Return (x, y) of the center of cell containing provided text 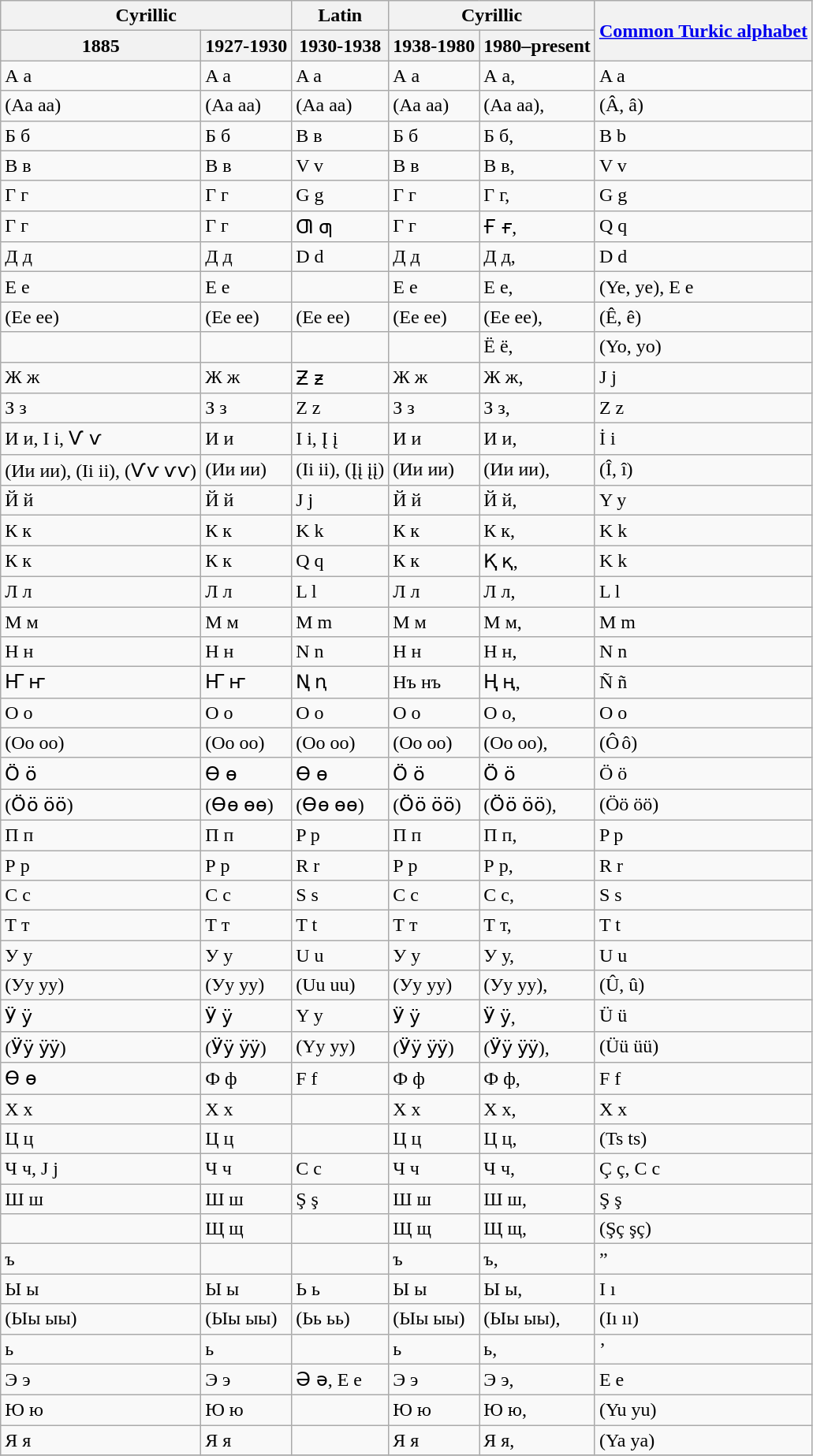
’ (703, 1349)
B b (703, 136)
(Öö öö) (703, 805)
(Ts ts) (703, 1139)
Я я, (538, 1440)
У у, (538, 955)
З з, (538, 408)
C c, (538, 896)
(Uu uu) (341, 985)
(Üü üü) (703, 1047)
(Ii ii), (Įį įį) (341, 470)
И и, (538, 439)
Х х, (538, 1109)
Д д, (538, 257)
(Оо оо), (538, 743)
(Ии ии), (538, 470)
(Ô ô) (703, 743)
Latin (341, 16)
Common Turkic alphabet (703, 31)
Ӱ ӱ, (538, 1016)
1885 (101, 46)
(Şç şç) (703, 1229)
И и, I i, Ѵ ѵ (101, 439)
(Ê, ê) (703, 317)
(Ӧӧ ӧӧ), (538, 805)
Ѳ ѳ (101, 1078)
Ƶ ƶ (341, 378)
Н н, (538, 652)
Э э, (538, 1380)
Ё ё, (538, 347)
X x (703, 1109)
(Ӱӱ ӱӱ), (538, 1047)
(Ye, ye), E e (703, 287)
(Oo oo) (341, 743)
(Û, û) (703, 985)
Ю ю, (538, 1410)
ъ, (538, 1259)
Ң ң, (538, 683)
В в, (538, 166)
(Yy yy) (341, 1047)
O o (703, 713)
Ç ç, C c (703, 1169)
1980–present (538, 46)
(Î, î) (703, 470)
Ə ə, Е е (341, 1380)
I ı (703, 1289)
Ж ж, (538, 378)
Б б, (538, 136)
ь, (538, 1349)
Ƣ ƣ (341, 226)
Г г, (538, 195)
Ꞑ ꞑ (341, 683)
П п, (538, 835)
Ғ ғ, (538, 226)
(Yo, yo) (703, 347)
(Уу уу), (538, 985)
Л л, (538, 591)
Т т, (538, 925)
Й й, (538, 501)
(Aa aa) (341, 106)
Нъ нъ (434, 683)
I i, Į į (341, 439)
Р р, (538, 865)
Ö ö (703, 773)
Е е, (538, 287)
B в (341, 136)
Ь ь (341, 1289)
О о, (538, 713)
Қ қ, (538, 561)
(Ии ии), (Ii ii), (Ѵѵ ѵѵ) (101, 470)
Ü ü (703, 1016)
(Ee ee) (341, 317)
М м, (538, 622)
Ч ч, (538, 1169)
(Iı ıı) (703, 1319)
Щ щ, (538, 1229)
Ц ц, (538, 1139)
Ш ш, (538, 1199)
(Ыы ыы), (538, 1319)
1930-1938 (341, 46)
(Â, â) (703, 106)
1927-1930 (246, 46)
İ i (703, 439)
” (703, 1259)
(Ьь ьь) (341, 1319)
(Аа аа), (538, 106)
К к, (538, 531)
E e (703, 1380)
А а, (538, 76)
(Ya ya) (703, 1440)
Ы ы, (538, 1289)
Ч ч, J j (101, 1169)
Ñ ñ (703, 683)
Ф ф, (538, 1078)
(Ее ее), (538, 317)
1938-1980 (434, 46)
(Yu yu) (703, 1410)
